For the text-containing cell, return its midpoint in [X, Y] coordinate format. 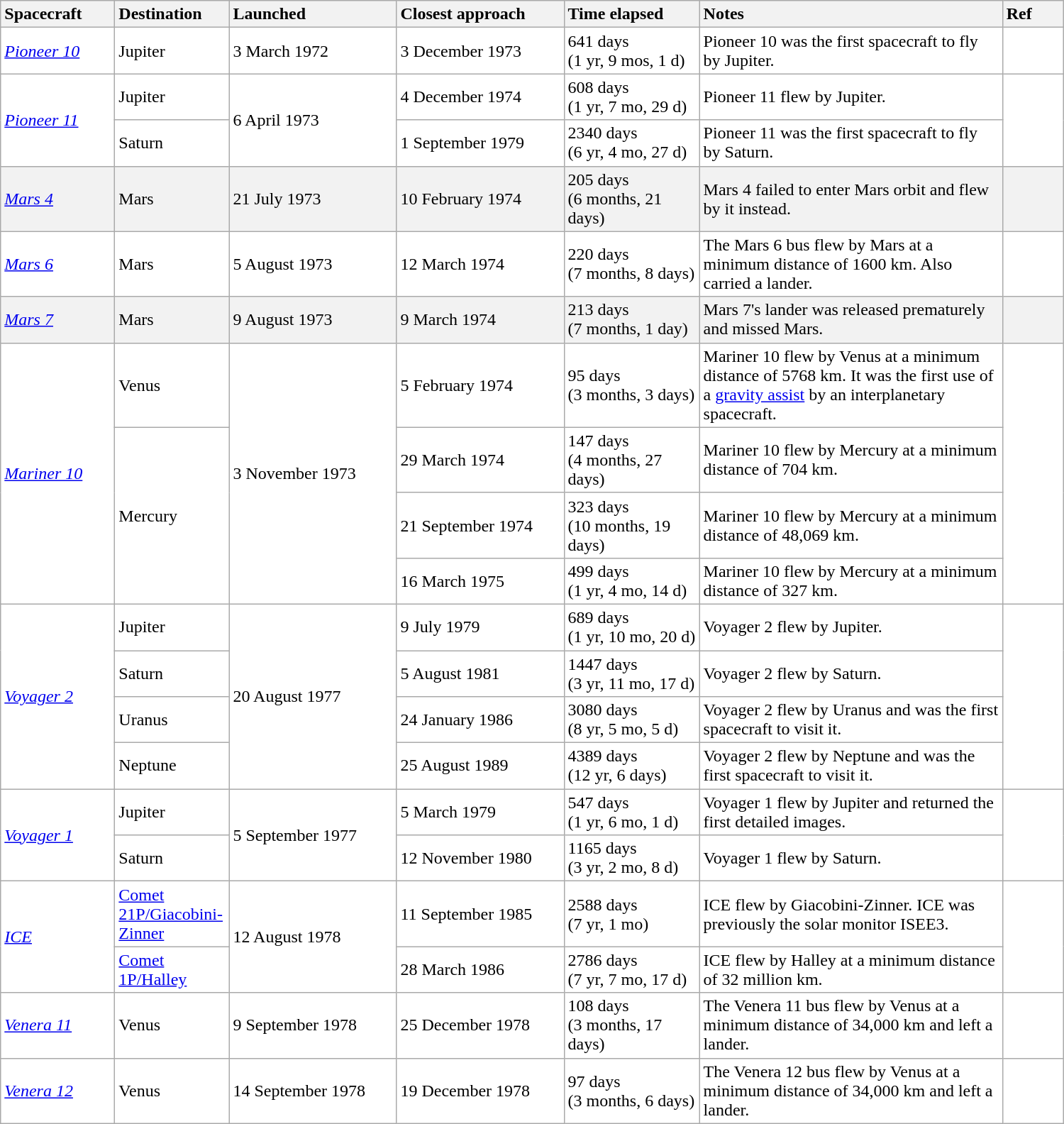
20 August 1977 [313, 696]
5 February 1974 [480, 385]
Voyager 1 flew by Saturn. [851, 859]
Mars 4 [58, 199]
Mars 6 [58, 264]
Venera 11 [58, 1025]
11 September 1985 [480, 914]
5 March 1979 [480, 812]
1 September 1979 [480, 143]
21 September 1974 [480, 525]
547 days(1 yr, 6 mo, 1 d) [631, 812]
3 December 1973 [480, 51]
16 March 1975 [480, 580]
12 August 1978 [313, 937]
147 days(4 months, 27 days) [631, 460]
9 September 1978 [313, 1025]
3080 days(8 yr, 5 mo, 5 d) [631, 720]
Voyager 2 flew by Jupiter. [851, 627]
9 July 1979 [480, 627]
6 April 1973 [313, 120]
The Venera 12 bus flew by Venus at a minimum distance of 34,000 km and left a lander. [851, 1091]
Voyager 2 flew by Neptune and was the first spacecraft to visit it. [851, 766]
1447 days(3 yr, 11 mo, 17 d) [631, 673]
12 November 1980 [480, 859]
Voyager 2 flew by Uranus and was the first spacecraft to visit it. [851, 720]
Closest approach [480, 14]
Mariner 10 flew by Mercury at a minimum distance of 327 km. [851, 580]
Pioneer 10 was the first spacecraft to fly by Jupiter. [851, 51]
Mariner 10 flew by Mercury at a minimum distance of 704 km. [851, 460]
Mariner 10 flew by Venus at a minimum distance of 5768 km. It was the first use of a gravity assist by an interplanetary spacecraft. [851, 385]
213 days(7 months, 1 day) [631, 319]
3 March 1972 [313, 51]
ICE flew by Giacobini-Zinner. ICE was previously the solar monitor ISEE3. [851, 914]
12 March 1974 [480, 264]
Notes [851, 14]
689 days(1 yr, 10 mo, 20 d) [631, 627]
Voyager 2 flew by Saturn. [851, 673]
Pioneer 11 flew by Jupiter. [851, 97]
Ref [1033, 14]
95 days(3 months, 3 days) [631, 385]
Mars 4 failed to enter Mars orbit and flew by it instead. [851, 199]
220 days(7 months, 8 days) [631, 264]
28 March 1986 [480, 969]
5 August 1981 [480, 673]
The Mars 6 bus flew by Mars at a minimum distance of 1600 km. Also carried a lander. [851, 264]
97 days(3 months, 6 days) [631, 1091]
323 days(10 months, 19 days) [631, 525]
2340 days(6 yr, 4 mo, 27 d) [631, 143]
Venera 12 [58, 1091]
Uranus [172, 720]
205 days(6 months, 21 days) [631, 199]
Pioneer 10 [58, 51]
Destination [172, 14]
21 July 1973 [313, 199]
4389 days(12 yr, 6 days) [631, 766]
Neptune [172, 766]
10 February 1974 [480, 199]
2786 days(7 yr, 7 mo, 17 d) [631, 969]
Launched [313, 14]
608 days(1 yr, 7 mo, 29 d) [631, 97]
Mariner 10 flew by Mercury at a minimum distance of 48,069 km. [851, 525]
25 December 1978 [480, 1025]
Mercury [172, 515]
Voyager 1 [58, 835]
2588 days(7 yr, 1 mo) [631, 914]
14 September 1978 [313, 1091]
3 November 1973 [313, 473]
1165 days(3 yr, 2 mo, 8 d) [631, 859]
25 August 1989 [480, 766]
ICE flew by Halley at a minimum distance of 32 million km. [851, 969]
Mars 7's lander was released prematurely and missed Mars. [851, 319]
Comet 1P/Halley [172, 969]
24 January 1986 [480, 720]
ICE [58, 937]
Mariner 10 [58, 473]
Voyager 2 [58, 696]
The Venera 11 bus flew by Venus at a minimum distance of 34,000 km and left a lander. [851, 1025]
Pioneer 11 was the first spacecraft to fly by Saturn. [851, 143]
Voyager 1 flew by Jupiter and returned the first detailed images. [851, 812]
Pioneer 11 [58, 120]
29 March 1974 [480, 460]
Spacecraft [58, 14]
9 March 1974 [480, 319]
Mars 7 [58, 319]
108 days(3 months, 17 days) [631, 1025]
499 days(1 yr, 4 mo, 14 d) [631, 580]
Comet 21P/Giacobini-Zinner [172, 914]
Time elapsed [631, 14]
5 August 1973 [313, 264]
4 December 1974 [480, 97]
5 September 1977 [313, 835]
9 August 1973 [313, 319]
19 December 1978 [480, 1091]
641 days(1 yr, 9 mos, 1 d) [631, 51]
